Locate the cell with the specified text and output its [X, Y] center coordinate. 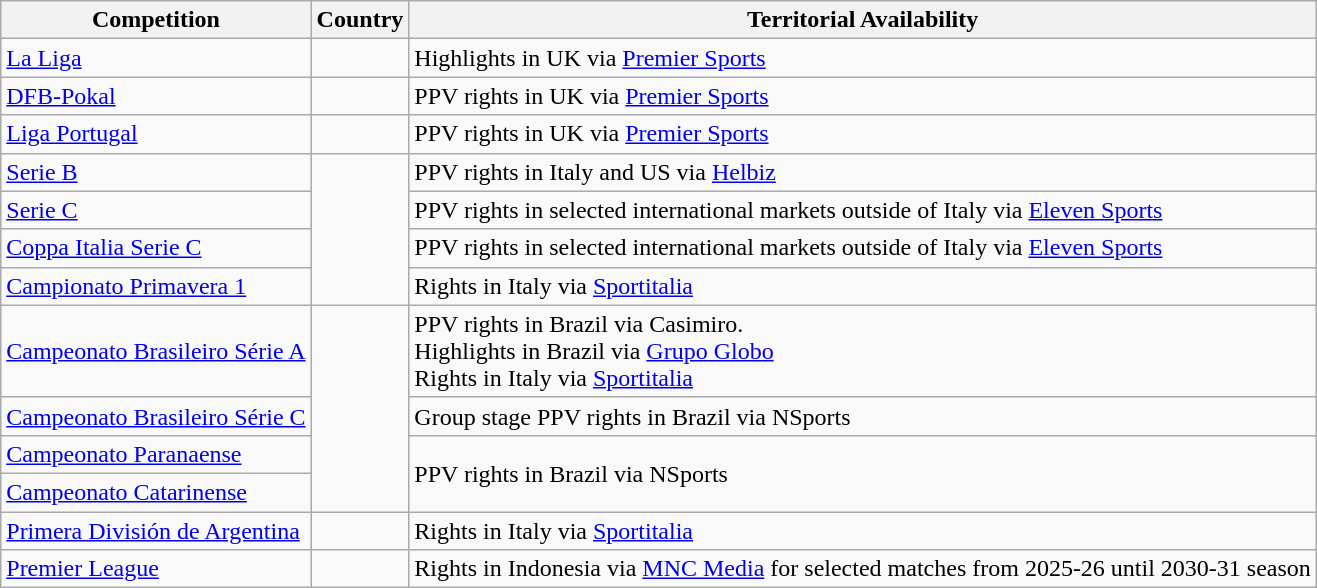
PPV rights in Brazil via Casimiro.Highlights in Brazil via Grupo GloboRights in Italy via Sportitalia [863, 351]
Competition [156, 20]
Highlights in UK via Premier Sports [863, 58]
Serie B [156, 172]
Campeonato Brasileiro Série C [156, 416]
Rights in Indonesia via MNC Media for selected matches from 2025-26 until 2030-31 season [863, 569]
Serie C [156, 210]
PPV rights in Italy and US via Helbiz [863, 172]
Coppa Italia Serie C [156, 248]
Campionato Primavera 1 [156, 286]
Territorial Availability [863, 20]
Liga Portugal [156, 134]
Premier League [156, 569]
PPV rights in Brazil via NSports [863, 473]
Primera División de Argentina [156, 531]
DFB-Pokal [156, 96]
Campeonato Paranaense [156, 454]
Country [360, 20]
La Liga [156, 58]
Campeonato Catarinense [156, 492]
Group stage PPV rights in Brazil via NSports [863, 416]
Campeonato Brasileiro Série A [156, 351]
